Detect which cell encompasses the target text, then output its [X, Y] center coordinate. 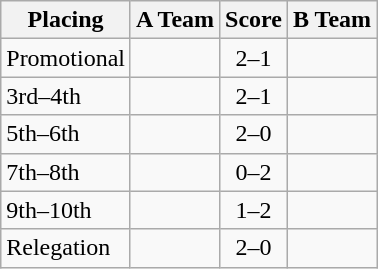
B Team [332, 20]
Promotional [66, 58]
9th–10th [66, 210]
Relegation [66, 248]
0–2 [254, 172]
7th–8th [66, 172]
1–2 [254, 210]
A Team [174, 20]
5th–6th [66, 134]
Placing [66, 20]
3rd–4th [66, 96]
Score [254, 20]
